Determine the [x, y] coordinate at the center of the cell enclosing the given text.  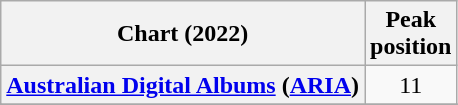
Chart (2022) [183, 34]
Australian Digital Albums (ARIA) [183, 85]
Peakposition [411, 34]
11 [411, 85]
